Output the (X, Y) coordinate of the center of the cell containing the given text.  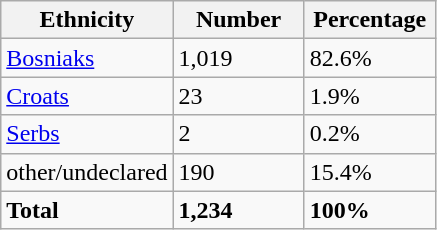
other/undeclared (87, 172)
15.4% (370, 172)
2 (238, 134)
100% (370, 210)
Croats (87, 96)
82.6% (370, 58)
Percentage (370, 20)
Ethnicity (87, 20)
1,234 (238, 210)
Total (87, 210)
Number (238, 20)
0.2% (370, 134)
Serbs (87, 134)
Bosniaks (87, 58)
1.9% (370, 96)
1,019 (238, 58)
23 (238, 96)
190 (238, 172)
